Return the (X, Y) coordinate for the center point of the cell that contains the specified text.  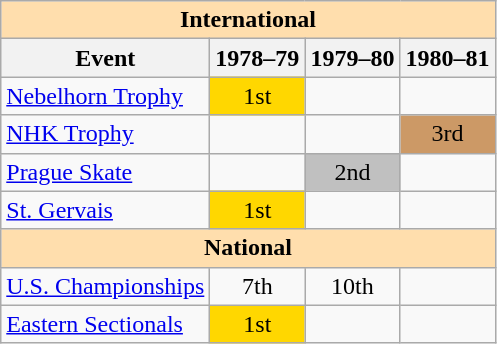
Event (106, 58)
2nd (352, 172)
International (248, 20)
Nebelhorn Trophy (106, 96)
1978–79 (258, 58)
St. Gervais (106, 210)
U.S. Championships (106, 286)
Eastern Sectionals (106, 324)
NHK Trophy (106, 134)
7th (258, 286)
3rd (448, 134)
1979–80 (352, 58)
1980–81 (448, 58)
Prague Skate (106, 172)
10th (352, 286)
National (248, 248)
